From the cell containing the given text, extract its center point as (X, Y) coordinate. 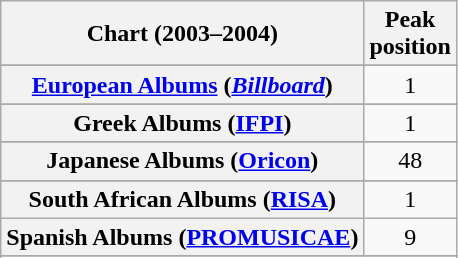
Greek Albums (IFPI) (182, 123)
European Albums (Billboard) (182, 85)
9 (410, 237)
Japanese Albums (Oricon) (182, 161)
South African Albums (RISA) (182, 199)
Peakposition (410, 34)
Chart (2003–2004) (182, 34)
Spanish Albums (PROMUSICAE) (182, 237)
48 (410, 161)
